Extract the [x, y] coordinate from the center of the cell holding the provided text.  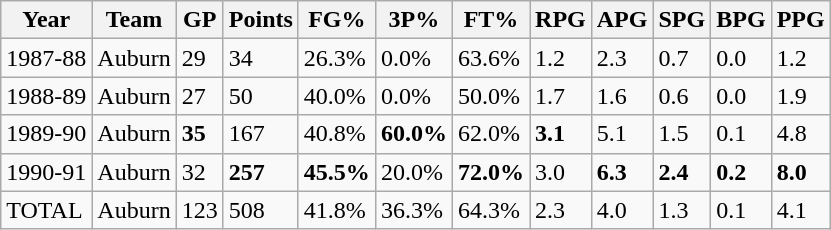
APG [622, 20]
3P% [414, 20]
26.3% [336, 58]
60.0% [414, 134]
TOTAL [46, 210]
FT% [490, 20]
35 [200, 134]
1987-88 [46, 58]
1989-90 [46, 134]
50 [260, 96]
Points [260, 20]
RPG [561, 20]
4.1 [800, 210]
27 [200, 96]
4.0 [622, 210]
40.0% [336, 96]
BPG [741, 20]
2.4 [682, 172]
508 [260, 210]
6.3 [622, 172]
Year [46, 20]
1.7 [561, 96]
1988-89 [46, 96]
3.0 [561, 172]
1.6 [622, 96]
0.7 [682, 58]
GP [200, 20]
64.3% [490, 210]
0.2 [741, 172]
45.5% [336, 172]
40.8% [336, 134]
63.6% [490, 58]
62.0% [490, 134]
257 [260, 172]
5.1 [622, 134]
4.8 [800, 134]
167 [260, 134]
1.3 [682, 210]
34 [260, 58]
32 [200, 172]
29 [200, 58]
3.1 [561, 134]
1.5 [682, 134]
FG% [336, 20]
PPG [800, 20]
Team [134, 20]
1.9 [800, 96]
123 [200, 210]
8.0 [800, 172]
SPG [682, 20]
1990-91 [46, 172]
36.3% [414, 210]
20.0% [414, 172]
50.0% [490, 96]
72.0% [490, 172]
41.8% [336, 210]
0.6 [682, 96]
